Return the [X, Y] coordinate for the center point of the cell that contains the specified text.  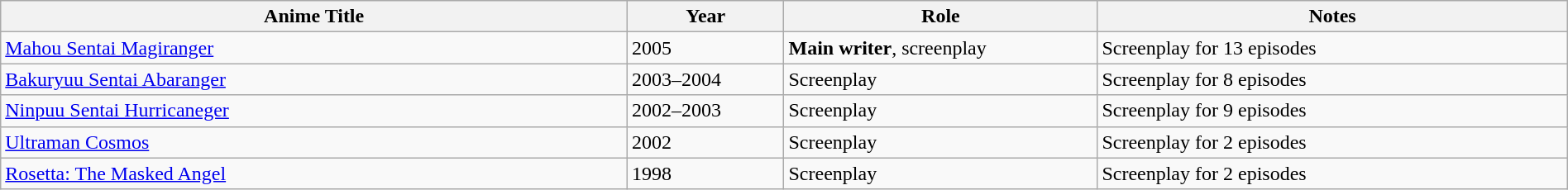
2005 [706, 48]
Mahou Sentai Magiranger [314, 48]
1998 [706, 173]
Notes [1332, 17]
Screenplay for 13 episodes [1332, 48]
Screenplay for 9 episodes [1332, 111]
2002 [706, 142]
Bakuryuu Sentai Abaranger [314, 79]
Role [941, 17]
Screenplay for 8 episodes [1332, 79]
Ultraman Cosmos [314, 142]
2003–2004 [706, 79]
Anime Title [314, 17]
Rosetta: The Masked Angel [314, 173]
Ninpuu Sentai Hurricaneger [314, 111]
Year [706, 17]
Main writer, screenplay [941, 48]
2002–2003 [706, 111]
